From the cell containing the given text, extract its center point as (x, y) coordinate. 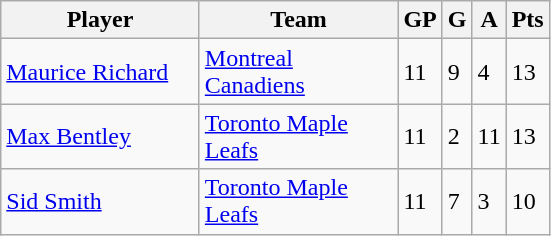
GP (420, 20)
7 (457, 202)
Sid Smith (100, 202)
Player (100, 20)
9 (457, 72)
3 (489, 202)
Maurice Richard (100, 72)
10 (528, 202)
G (457, 20)
4 (489, 72)
Team (298, 20)
A (489, 20)
Max Bentley (100, 136)
Montreal Canadiens (298, 72)
2 (457, 136)
Pts (528, 20)
